Search for the cell housing the specified text and yield its (x, y) center coordinate. 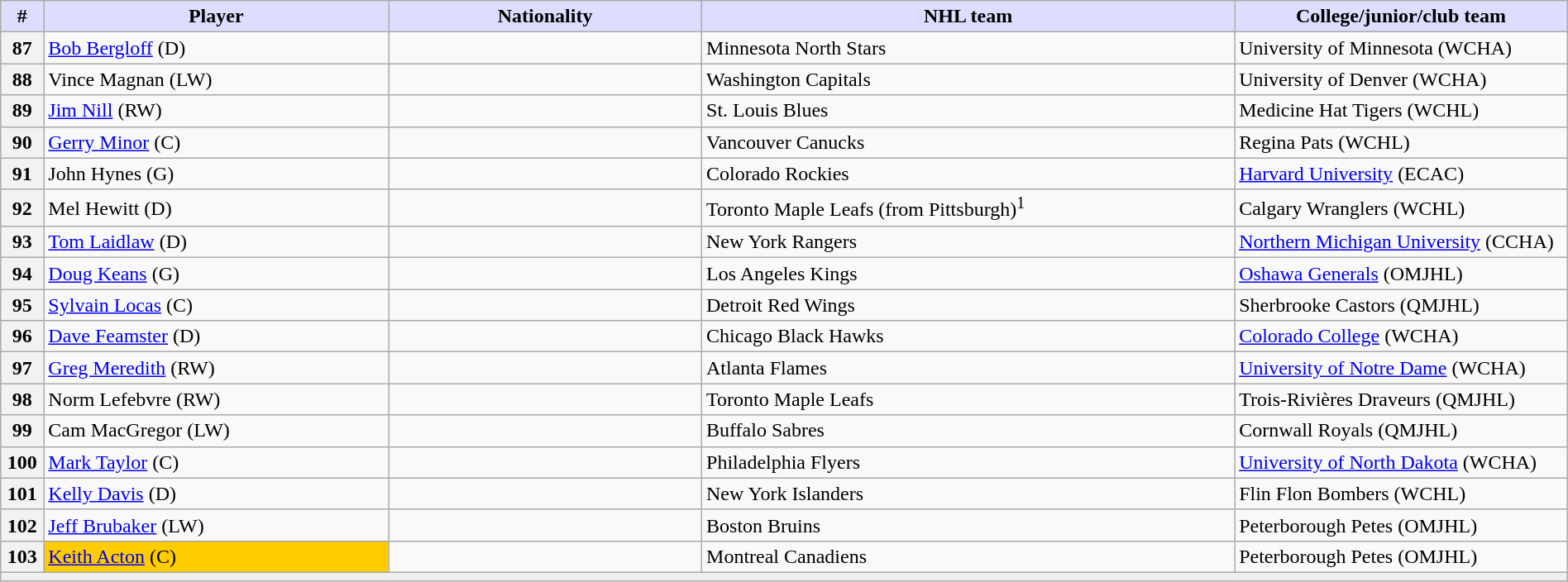
# (22, 17)
Doug Keans (G) (217, 274)
Cornwall Royals (QMJHL) (1401, 431)
Jim Nill (RW) (217, 111)
101 (22, 494)
Mark Taylor (C) (217, 462)
89 (22, 111)
Keith Acton (C) (217, 556)
Calgary Wranglers (WCHL) (1401, 208)
New York Islanders (968, 494)
Harvard University (ECAC) (1401, 174)
Boston Bruins (968, 525)
90 (22, 142)
99 (22, 431)
Nationality (546, 17)
Cam MacGregor (LW) (217, 431)
St. Louis Blues (968, 111)
97 (22, 368)
Trois-Rivières Draveurs (QMJHL) (1401, 399)
Toronto Maple Leafs (968, 399)
Dave Feamster (D) (217, 336)
NHL team (968, 17)
Northern Michigan University (CCHA) (1401, 242)
University of North Dakota (WCHA) (1401, 462)
Sylvain Locas (C) (217, 305)
Bob Bergloff (D) (217, 48)
Detroit Red Wings (968, 305)
98 (22, 399)
Montreal Canadiens (968, 556)
Sherbrooke Castors (QMJHL) (1401, 305)
Minnesota North Stars (968, 48)
Kelly Davis (D) (217, 494)
Atlanta Flames (968, 368)
96 (22, 336)
Norm Lefebvre (RW) (217, 399)
Gerry Minor (C) (217, 142)
92 (22, 208)
University of Minnesota (WCHA) (1401, 48)
Colorado College (WCHA) (1401, 336)
102 (22, 525)
94 (22, 274)
Medicine Hat Tigers (WCHL) (1401, 111)
Chicago Black Hawks (968, 336)
Regina Pats (WCHL) (1401, 142)
Player (217, 17)
103 (22, 556)
Washington Capitals (968, 79)
College/junior/club team (1401, 17)
Tom Laidlaw (D) (217, 242)
University of Denver (WCHA) (1401, 79)
87 (22, 48)
93 (22, 242)
Greg Meredith (RW) (217, 368)
New York Rangers (968, 242)
Oshawa Generals (OMJHL) (1401, 274)
Flin Flon Bombers (WCHL) (1401, 494)
100 (22, 462)
88 (22, 79)
91 (22, 174)
Buffalo Sabres (968, 431)
Toronto Maple Leafs (from Pittsburgh)1 (968, 208)
University of Notre Dame (WCHA) (1401, 368)
Vince Magnan (LW) (217, 79)
Mel Hewitt (D) (217, 208)
Colorado Rockies (968, 174)
Jeff Brubaker (LW) (217, 525)
John Hynes (G) (217, 174)
95 (22, 305)
Los Angeles Kings (968, 274)
Philadelphia Flyers (968, 462)
Vancouver Canucks (968, 142)
